Find where the given text appears and provide that cell's center as (X, Y) coordinate. 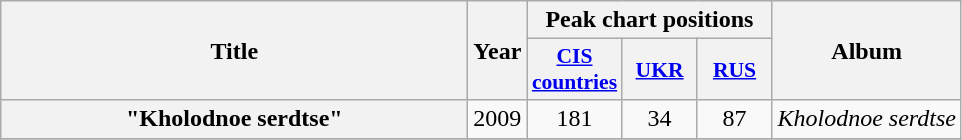
UKR (660, 70)
Album (866, 50)
Kholodnoe serdtse (866, 119)
RUS (734, 70)
CIScountries (574, 70)
87 (734, 119)
34 (660, 119)
Peak chart positions (650, 20)
Year (498, 50)
181 (574, 119)
"Kholodnoe serdtse" (234, 119)
2009 (498, 119)
Title (234, 50)
